From the cell containing the given text, extract its center point as (x, y) coordinate. 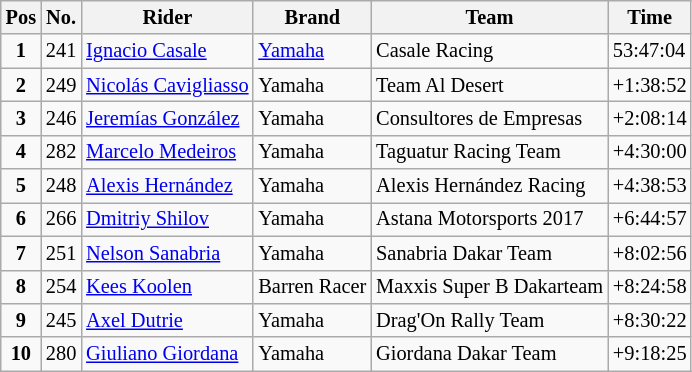
246 (61, 118)
7 (21, 253)
249 (61, 85)
Alexis Hernández (167, 186)
3 (21, 118)
241 (61, 51)
Marcelo Medeiros (167, 152)
1 (21, 51)
No. (61, 17)
Casale Racing (490, 51)
Giordana Dakar Team (490, 354)
8 (21, 287)
+1:38:52 (650, 85)
Axel Dutrie (167, 320)
+2:08:14 (650, 118)
+6:44:57 (650, 219)
Nicolás Cavigliasso (167, 85)
+8:24:58 (650, 287)
282 (61, 152)
Time (650, 17)
4 (21, 152)
280 (61, 354)
266 (61, 219)
Alexis Hernández Racing (490, 186)
Team Al Desert (490, 85)
Astana Motorsports 2017 (490, 219)
Maxxis Super B Dakarteam (490, 287)
248 (61, 186)
Team (490, 17)
+4:30:00 (650, 152)
+4:38:53 (650, 186)
Brand (312, 17)
251 (61, 253)
Jeremías González (167, 118)
53:47:04 (650, 51)
Consultores de Empresas (490, 118)
+8:02:56 (650, 253)
Rider (167, 17)
Kees Koolen (167, 287)
Drag'On Rally Team (490, 320)
254 (61, 287)
245 (61, 320)
Ignacio Casale (167, 51)
+9:18:25 (650, 354)
2 (21, 85)
5 (21, 186)
Giuliano Giordana (167, 354)
Dmitriy Shilov (167, 219)
9 (21, 320)
Sanabria Dakar Team (490, 253)
+8:30:22 (650, 320)
Taguatur Racing Team (490, 152)
Pos (21, 17)
10 (21, 354)
Nelson Sanabria (167, 253)
6 (21, 219)
Barren Racer (312, 287)
